Scan for the cell matching the given text and deliver its [x, y] coordinate at center. 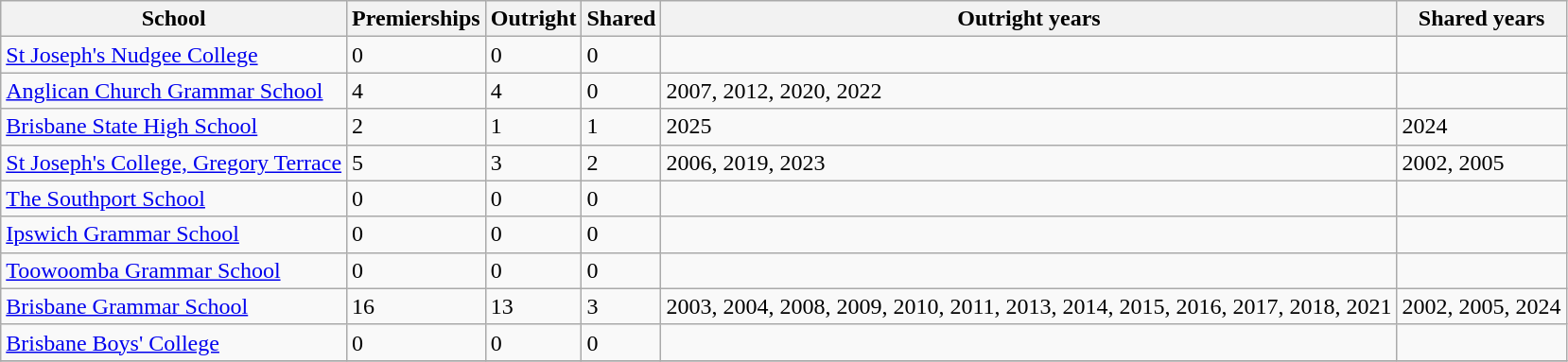
Outright years [1029, 19]
Toowoomba Grammar School [174, 270]
Brisbane Boys' College [174, 342]
School [174, 19]
13 [533, 306]
2002, 2005, 2024 [1481, 306]
16 [416, 306]
Ipswich Grammar School [174, 234]
Brisbane State High School [174, 127]
2007, 2012, 2020, 2022 [1029, 91]
St Joseph's College, Gregory Terrace [174, 163]
Premierships [416, 19]
Shared years [1481, 19]
The Southport School [174, 198]
2002, 2005 [1481, 163]
2003, 2004, 2008, 2009, 2010, 2011, 2013, 2014, 2015, 2016, 2017, 2018, 2021 [1029, 306]
Brisbane Grammar School [174, 306]
2024 [1481, 127]
5 [416, 163]
Outright [533, 19]
St Joseph's Nudgee College [174, 55]
Anglican Church Grammar School [174, 91]
2025 [1029, 127]
2006, 2019, 2023 [1029, 163]
Shared [621, 19]
